Scan for the cell matching the given text and deliver its (X, Y) coordinate at center. 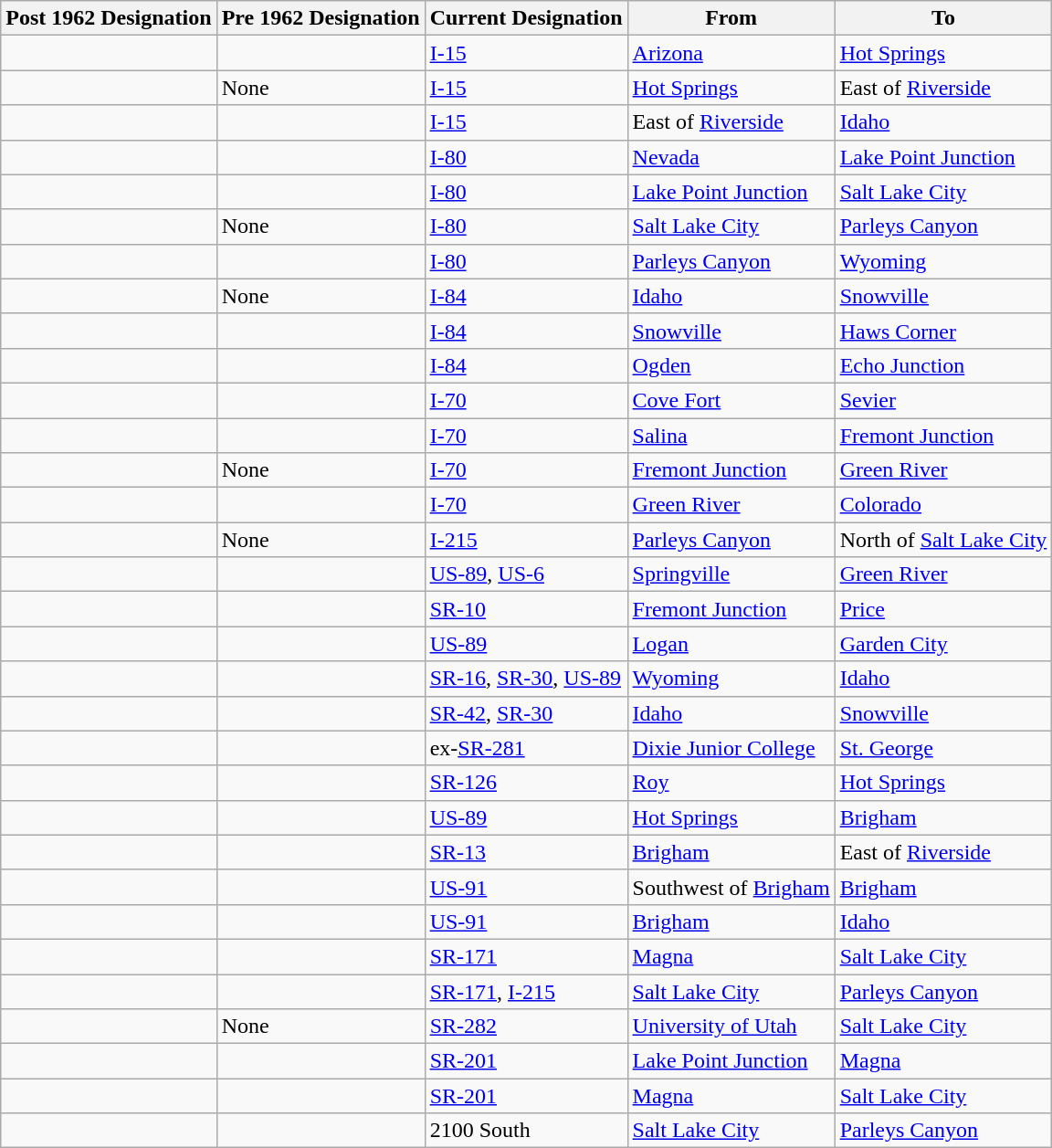
Pre 1962 Designation (321, 18)
Arizona (731, 53)
Springville (731, 574)
Southwest of Brigham (731, 887)
Salina (731, 436)
SR-171 (526, 956)
Logan (731, 644)
St. George (943, 748)
Price (943, 609)
ex-SR-281 (526, 748)
Roy (731, 783)
Sevier (943, 400)
Echo Junction (943, 365)
SR-282 (526, 1027)
University of Utah (731, 1027)
Ogden (731, 365)
Haws Corner (943, 331)
Post 1962 Designation (109, 18)
From (731, 18)
I-215 (526, 540)
SR-171, I-215 (526, 991)
Cove Fort (731, 400)
SR-10 (526, 609)
Current Designation (526, 18)
SR-126 (526, 783)
SR-13 (526, 852)
SR-16, SR-30, US-89 (526, 679)
Garden City (943, 644)
To (943, 18)
2100 South (526, 1131)
Dixie Junior College (731, 748)
Colorado (943, 505)
SR-42, SR-30 (526, 713)
US-89, US-6 (526, 574)
Nevada (731, 157)
North of Salt Lake City (943, 540)
